Pinpoint the cell where the given text exists, returning its (x, y) midpoint coordinate. 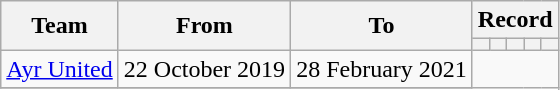
22 October 2019 (204, 69)
Record (515, 20)
28 February 2021 (382, 69)
From (204, 26)
Team (60, 26)
Ayr United (60, 69)
To (382, 26)
